Extract the (x, y) coordinate from the center of the cell holding the provided text.  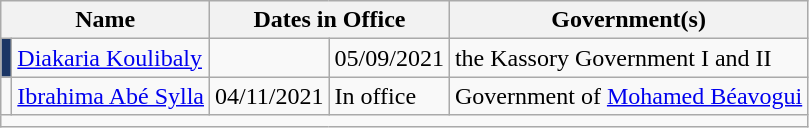
Ibrahima Abé Sylla (111, 96)
Diakaria Koulibaly (111, 58)
Dates in Office (330, 20)
In office (389, 96)
05/09/2021 (389, 58)
Government of Mohamed Béavogui (628, 96)
04/11/2021 (270, 96)
the Kassory Government I and II (628, 58)
Government(s) (628, 20)
Name (106, 20)
